Find where the given text appears and provide that cell's center as (x, y) coordinate. 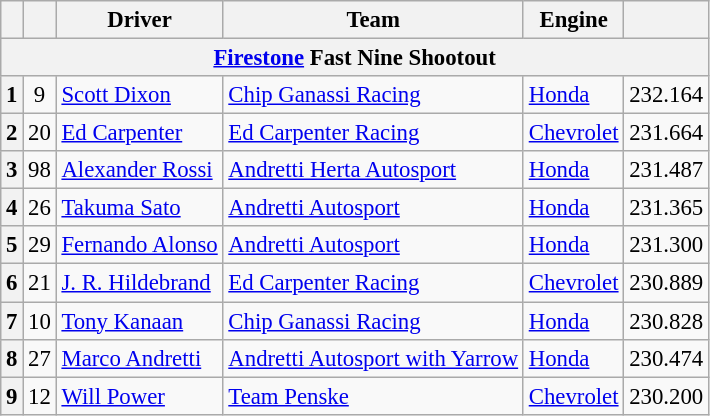
230.889 (666, 283)
J. R. Hildebrand (140, 283)
231.300 (666, 245)
231.664 (666, 133)
20 (40, 133)
Driver (140, 20)
2 (12, 133)
29 (40, 245)
231.365 (666, 208)
Takuma Sato (140, 208)
230.828 (666, 321)
21 (40, 283)
Engine (573, 20)
7 (12, 321)
10 (40, 321)
Team (373, 20)
Firestone Fast Nine Shootout (355, 58)
1 (12, 95)
Fernando Alonso (140, 245)
Scott Dixon (140, 95)
6 (12, 283)
Andretti Herta Autosport (373, 170)
230.474 (666, 358)
Andretti Autosport with Yarrow (373, 358)
26 (40, 208)
231.487 (666, 170)
3 (12, 170)
232.164 (666, 95)
Team Penske (373, 396)
4 (12, 208)
Tony Kanaan (140, 321)
230.200 (666, 396)
Ed Carpenter (140, 133)
12 (40, 396)
Marco Andretti (140, 358)
Alexander Rossi (140, 170)
27 (40, 358)
8 (12, 358)
5 (12, 245)
Will Power (140, 396)
98 (40, 170)
